For the text-containing cell, return its midpoint in (X, Y) coordinate format. 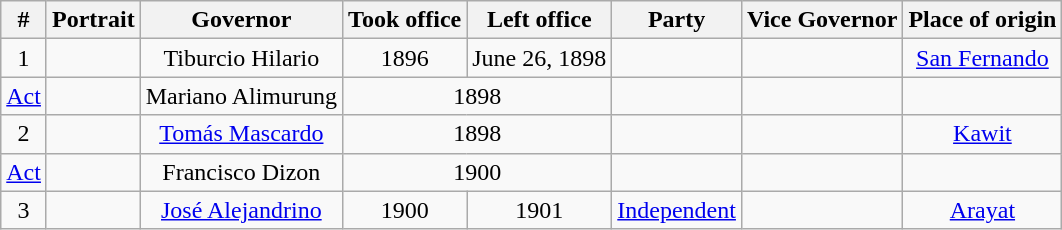
Tomás Mascardo (241, 134)
Francisco Dizon (241, 172)
1 (24, 58)
3 (24, 210)
Mariano Alimurung (241, 96)
Governor (241, 20)
Took office (405, 20)
José Alejandrino (241, 210)
Arayat (982, 210)
Kawit (982, 134)
Independent (677, 210)
Tiburcio Hilario (241, 58)
Place of origin (982, 20)
# (24, 20)
Portrait (93, 20)
1901 (540, 210)
1896 (405, 58)
2 (24, 134)
June 26, 1898 (540, 58)
Left office (540, 20)
San Fernando (982, 58)
Vice Governor (822, 20)
Party (677, 20)
